Find where the given text appears and provide that cell's center as (x, y) coordinate. 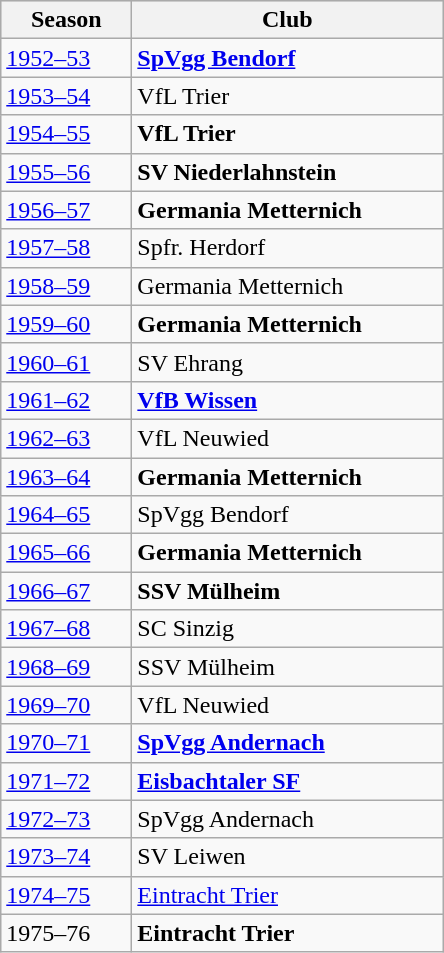
1966–67 (66, 591)
1964–65 (66, 515)
1969–70 (66, 705)
SV Leiwen (288, 857)
SV Niederlahnstein (288, 172)
1967–68 (66, 629)
Season (66, 20)
Eisbachtaler SF (288, 781)
1965–66 (66, 553)
SC Sinzig (288, 629)
1963–64 (66, 477)
1962–63 (66, 438)
VfB Wissen (288, 400)
SV Ehrang (288, 362)
Spfr. Herdorf (288, 248)
1970–71 (66, 743)
1954–55 (66, 134)
1952–53 (66, 58)
1971–72 (66, 781)
1968–69 (66, 667)
1973–74 (66, 857)
1953–54 (66, 96)
1960–61 (66, 362)
1956–57 (66, 210)
Club (288, 20)
1961–62 (66, 400)
1975–76 (66, 933)
1957–58 (66, 248)
1959–60 (66, 324)
1972–73 (66, 819)
1955–56 (66, 172)
1958–59 (66, 286)
1974–75 (66, 895)
